For the text-containing cell, return its midpoint in [x, y] coordinate format. 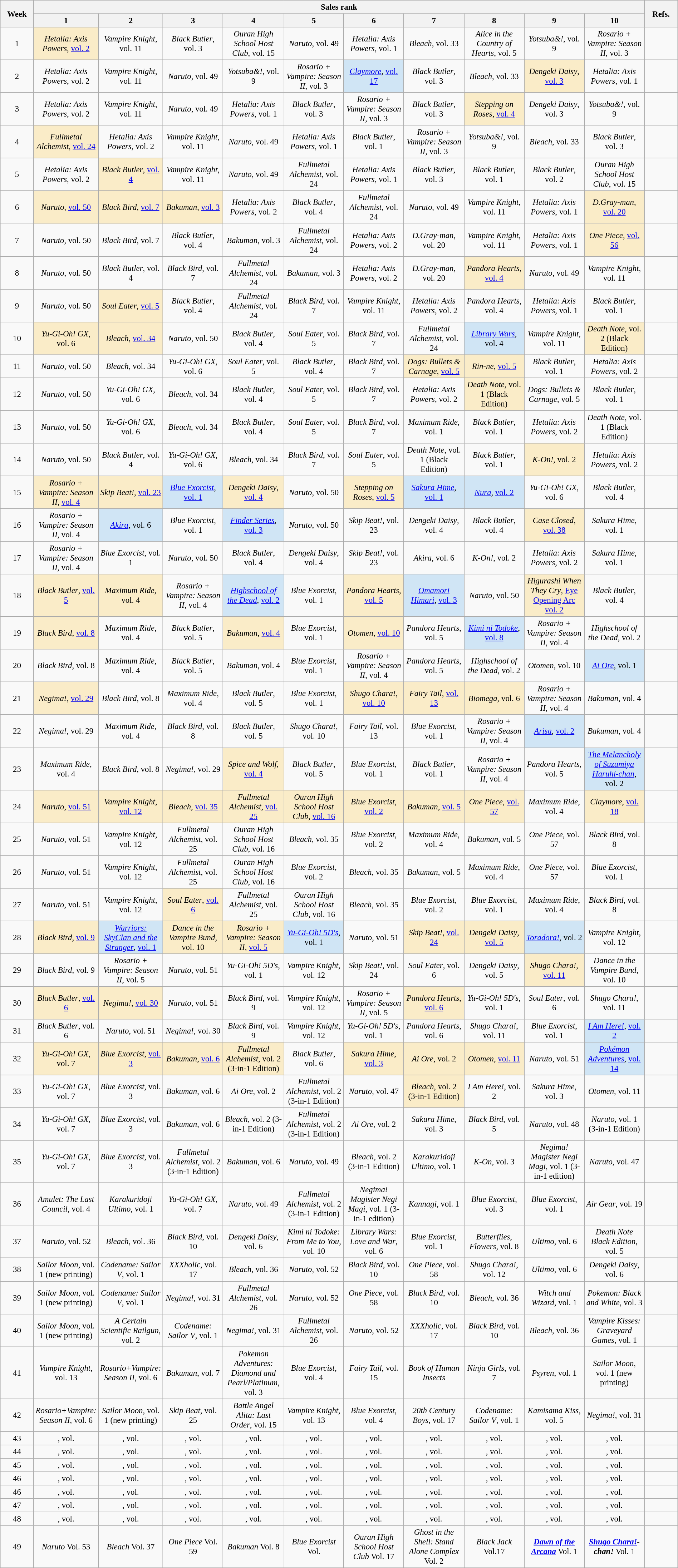
Nura, vol. 2 [494, 492]
13 [17, 427]
One Piece Vol. 59 [193, 1547]
32 [17, 1059]
Fairy Tail, vol. 15 [374, 1373]
A Certain Scientific Railgun, vol. 2 [131, 1330]
20th Century Boys, vol. 17 [434, 1415]
Warriors: SkyClan and the Stranger, vol. 1 [131, 937]
Bleach Vol. 37 [131, 1547]
35 [17, 1162]
41 [17, 1373]
Rin-ne, vol. 5 [494, 366]
33 [17, 1091]
47 [17, 1505]
Shugo Chara!-chan! Vol. 1 [614, 1547]
19 [17, 633]
Butterflies, Flowers, vol. 8 [494, 1242]
26 [17, 872]
18 [17, 596]
Library Wars, vol. 4 [494, 338]
11 [17, 366]
One Piece, vol. 56 [614, 240]
Maximum Ride, vol. 1 [434, 427]
Spice and Wolf, vol. 4 [254, 769]
Psyren, vol. 1 [554, 1373]
29 [17, 970]
Death Note Black Edition, vol. 5 [614, 1242]
The Melancholy of Suzumiya Haruhi-chan, vol. 2 [614, 769]
36 [17, 1204]
Kimi ni Todoke, vol. 8 [494, 633]
Higurashi When They Cry, Eye Opening Arc vol. 2 [554, 596]
Ouran High School Host Club Vol. 17 [374, 1547]
Book of Human Insects [434, 1373]
Black Butler, vol. 2 [554, 174]
38 [17, 1270]
21 [17, 699]
Air Gear, vol. 19 [614, 1204]
40 [17, 1330]
27 [17, 905]
Refs. [661, 14]
Amulet: The Last Council, vol. 4 [66, 1204]
Toradora!, vol. 2 [554, 937]
Arisa, vol. 2 [554, 731]
Biomega, vol. 6 [494, 699]
34 [17, 1124]
14 [17, 460]
Black Bird, vol. 5 [494, 1124]
24 [17, 807]
Library Wars: Love and War, vol. 6 [374, 1242]
45 [17, 1465]
44 [17, 1452]
Battle Angel Alita: Last Order, vol. 15 [254, 1415]
Alice in the Country of Hearts, vol. 5 [494, 44]
Ghost in the Shell: Stand Alone Complex Vol. 2 [434, 1547]
Case Closed, vol. 38 [554, 525]
Claymore, vol. 18 [614, 807]
Kamisama Kiss, vol. 5 [554, 1415]
Naruto, vol. 1 (3-in-1 Edition) [614, 1124]
16 [17, 525]
Stepping on Roses, vol. 5 [374, 492]
Kimi ni Todoke: From Me to You, vol. 10 [314, 1242]
Kannagi, vol. 1 [434, 1204]
48 [17, 1519]
31 [17, 1031]
Shugo Chara!, vol. 12 [494, 1270]
Dawn of the Arcana Vol. 1 [554, 1547]
12 [17, 394]
Ninja Girls, vol. 7 [494, 1373]
Naruto Vol. 53 [66, 1547]
43 [17, 1438]
K-On, vol. 3 [494, 1162]
30 [17, 1003]
Skip Beat, vol. 25 [193, 1415]
Omamori Himari, vol. 3 [434, 596]
20 [17, 666]
39 [17, 1298]
Witch and Wizard, vol. 1 [554, 1298]
Blue Exorcist Vol. [314, 1547]
Black Jack Vol.17 [494, 1547]
37 [17, 1242]
Claymore, vol. 17 [374, 77]
28 [17, 937]
Sales rank [339, 7]
Vampire Kisses: Graveyard Games, vol. 1 [614, 1330]
Stepping on Roses, vol. 4 [494, 109]
Pokémon Adventures, vol. 14 [614, 1059]
17 [17, 558]
Ai Ore, vol. 1 [614, 666]
Pokemon Adventures: Diamond and Pearl/Platinum, vol. 3 [254, 1373]
Bakuman Vol. 8 [254, 1547]
22 [17, 731]
Week [17, 14]
49 [17, 1547]
Pokemon: Black and White, vol. 3 [614, 1298]
15 [17, 492]
Finder Series, vol. 3 [254, 525]
Bakuman, vol. 7 [193, 1373]
25 [17, 839]
42 [17, 1415]
Naruto, vol. 48 [554, 1124]
Death Note, vol. 2 (Black Edition) [614, 338]
23 [17, 769]
